Extract the [x, y] coordinate from the center of the cell holding the provided text.  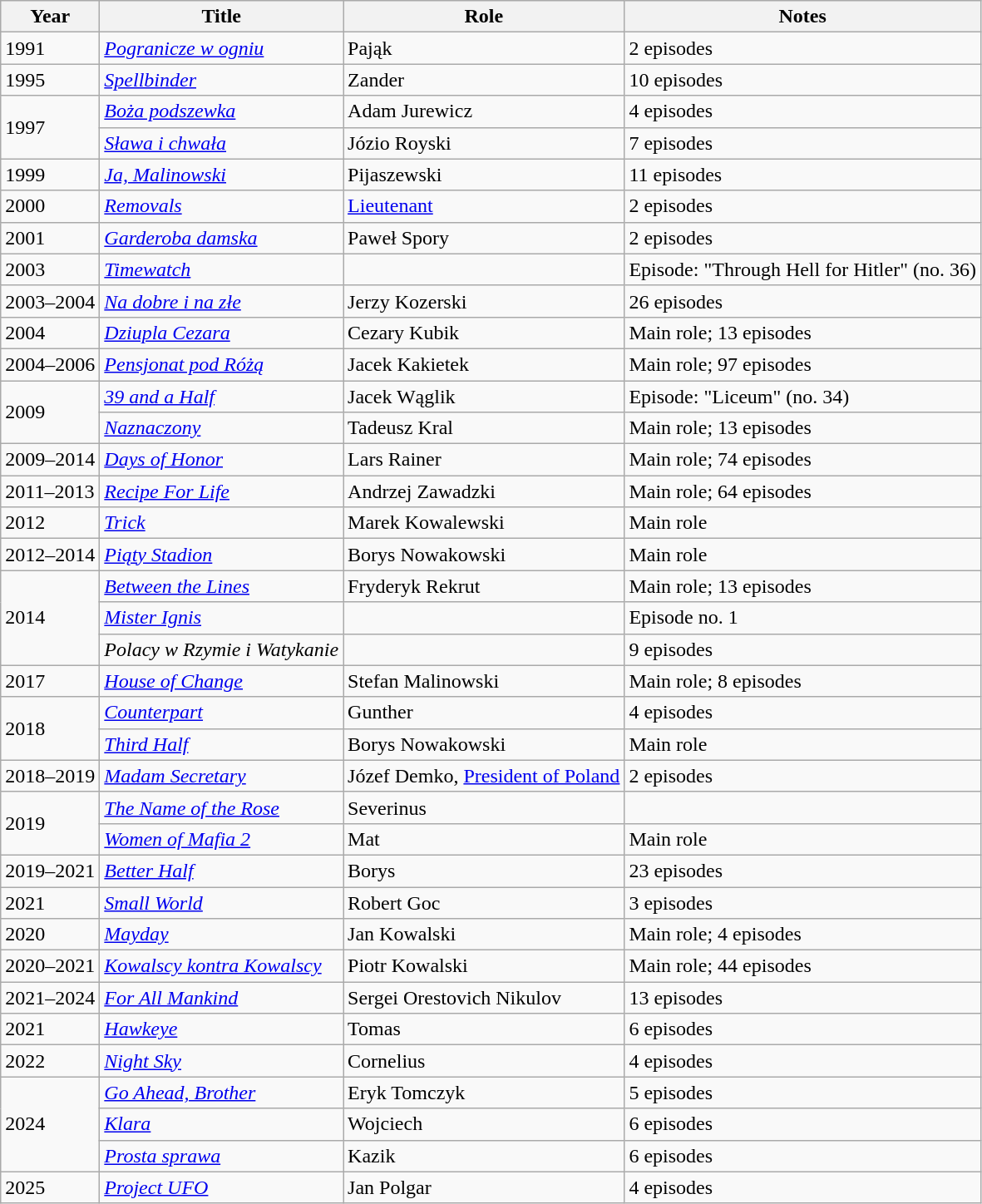
2019 [50, 823]
Prosta sprawa [221, 1156]
Dziupla Cezara [221, 333]
Jacek Kakietek [484, 364]
1999 [50, 175]
Better Half [221, 871]
Andrzej Zawadzki [484, 491]
2011–2013 [50, 491]
Main role; 64 episodes [803, 491]
2012 [50, 523]
Recipe For Life [221, 491]
Between the Lines [221, 586]
Jan Polgar [484, 1187]
Gunther [484, 713]
11 episodes [803, 175]
Mister Ignis [221, 618]
Tadeusz Kral [484, 428]
For All Mankind [221, 998]
Counterpart [221, 713]
Pensjonat pod Różą [221, 364]
House of Change [221, 681]
Mat [484, 839]
2004 [50, 333]
Pijaszewski [484, 175]
Kazik [484, 1156]
Main role; 4 episodes [803, 935]
Spellbinder [221, 80]
Boża podszewka [221, 111]
Lars Rainer [484, 460]
Project UFO [221, 1187]
Mayday [221, 935]
Józef Demko, President of Poland [484, 776]
Paweł Spory [484, 238]
2004–2006 [50, 364]
Removals [221, 206]
2009–2014 [50, 460]
2001 [50, 238]
Klara [221, 1124]
Fryderyk Rekrut [484, 586]
26 episodes [803, 301]
Józio Royski [484, 143]
1995 [50, 80]
Eryk Tomczyk [484, 1093]
2009 [50, 412]
Episode: "Through Hell for Hitler" (no. 36) [803, 269]
13 episodes [803, 998]
2000 [50, 206]
Severinus [484, 807]
Title [221, 17]
2025 [50, 1187]
Na dobre i na złe [221, 301]
2018 [50, 728]
The Name of the Rose [221, 807]
Hawkeye [221, 1029]
Naznaczony [221, 428]
Kowalscy kontra Kowalscy [221, 966]
23 episodes [803, 871]
Jacek Wąglik [484, 397]
Piotr Kowalski [484, 966]
Polacy w Rzymie i Watykanie [221, 649]
Go Ahead, Brother [221, 1093]
Garderoba damska [221, 238]
2024 [50, 1124]
Jan Kowalski [484, 935]
Small World [221, 902]
Cezary Kubik [484, 333]
Main role; 97 episodes [803, 364]
Lieutenant [484, 206]
2021–2024 [50, 998]
Episode no. 1 [803, 618]
7 episodes [803, 143]
Jerzy Kozerski [484, 301]
Stefan Malinowski [484, 681]
Ja, Malinowski [221, 175]
Tomas [484, 1029]
Marek Kowalewski [484, 523]
Sława i chwała [221, 143]
10 episodes [803, 80]
2020 [50, 935]
Days of Honor [221, 460]
Robert Goc [484, 902]
Main role; 8 episodes [803, 681]
2018–2019 [50, 776]
39 and a Half [221, 397]
1991 [50, 48]
Wojciech [484, 1124]
2012–2014 [50, 555]
Pająk [484, 48]
Women of Mafia 2 [221, 839]
2014 [50, 618]
Cornelius [484, 1061]
Sergei Orestovich Nikulov [484, 998]
Episode: "Liceum" (no. 34) [803, 397]
2017 [50, 681]
2003–2004 [50, 301]
Third Half [221, 744]
Main role; 74 episodes [803, 460]
Zander [484, 80]
Borys [484, 871]
Piąty Stadion [221, 555]
2022 [50, 1061]
2019–2021 [50, 871]
1997 [50, 127]
Adam Jurewicz [484, 111]
2020–2021 [50, 966]
Notes [803, 17]
2003 [50, 269]
Role [484, 17]
Trick [221, 523]
Pogranicze w ogniu [221, 48]
Main role; 44 episodes [803, 966]
3 episodes [803, 902]
Night Sky [221, 1061]
Timewatch [221, 269]
Madam Secretary [221, 776]
5 episodes [803, 1093]
Year [50, 17]
9 episodes [803, 649]
